Return the [x, y] coordinate for the center point of the cell that contains the specified text.  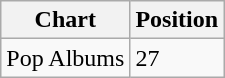
Position [177, 20]
27 [177, 58]
Pop Albums [66, 58]
Chart [66, 20]
